Detect which cell encompasses the target text, then output its (x, y) center coordinate. 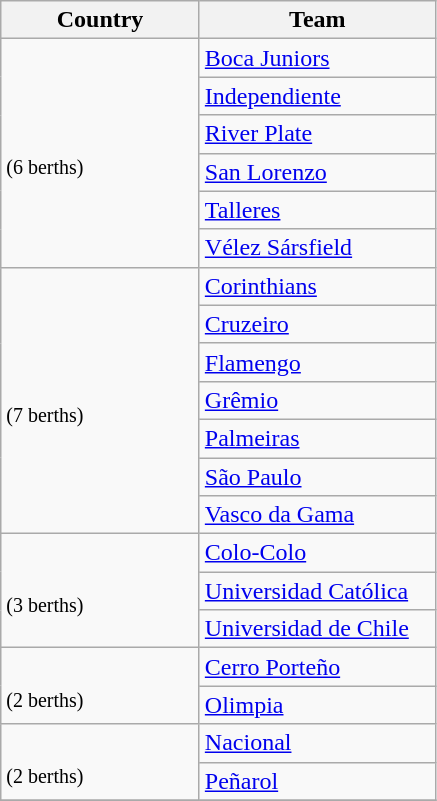
Independiente (317, 96)
Corinthians (317, 286)
Team (317, 20)
Boca Juniors (317, 58)
Grêmio (317, 400)
River Plate (317, 134)
Universidad de Chile (317, 629)
San Lorenzo (317, 172)
Palmeiras (317, 438)
Flamengo (317, 362)
Olimpia (317, 705)
Peñarol (317, 781)
Vasco da Gama (317, 515)
Nacional (317, 743)
(6 berths) (100, 153)
Country (100, 20)
Talleres (317, 210)
Colo-Colo (317, 553)
Universidad Católica (317, 591)
Vélez Sársfield (317, 248)
São Paulo (317, 477)
(3 berths) (100, 591)
(7 berths) (100, 400)
Cruzeiro (317, 324)
Cerro Porteño (317, 667)
